Pinpoint the cell where the given text exists, returning its (x, y) midpoint coordinate. 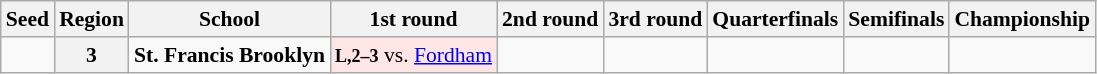
3 (92, 55)
L,2–3 vs. Fordham (414, 55)
Semifinals (896, 19)
3rd round (655, 19)
School (230, 19)
Championship (1022, 19)
Quarterfinals (775, 19)
St. Francis Brooklyn (230, 55)
Region (92, 19)
1st round (414, 19)
Seed (28, 19)
2nd round (550, 19)
